Provide the (X, Y) coordinate of the cell's center where the given text is located.  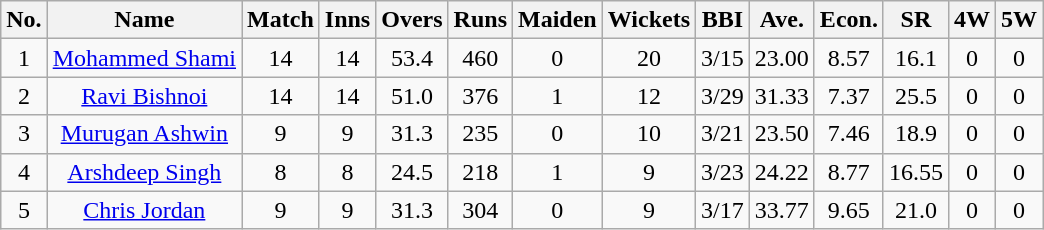
9.65 (848, 210)
Econ. (848, 20)
Chris Jordan (144, 210)
33.77 (782, 210)
SR (916, 20)
16.1 (916, 58)
376 (480, 96)
235 (480, 134)
8.77 (848, 172)
24.5 (412, 172)
Ravi Bishnoi (144, 96)
No. (24, 20)
4 (24, 172)
Name (144, 20)
5 (24, 210)
Murugan Ashwin (144, 134)
304 (480, 210)
12 (648, 96)
31.33 (782, 96)
21.0 (916, 210)
24.22 (782, 172)
23.00 (782, 58)
23.50 (782, 134)
16.55 (916, 172)
53.4 (412, 58)
51.0 (412, 96)
218 (480, 172)
Inns (347, 20)
3/17 (723, 210)
Maiden (558, 20)
25.5 (916, 96)
Ave. (782, 20)
7.37 (848, 96)
3/29 (723, 96)
Arshdeep Singh (144, 172)
18.9 (916, 134)
BBI (723, 20)
Mohammed Shami (144, 58)
20 (648, 58)
2 (24, 96)
3/21 (723, 134)
4W (972, 20)
Match (281, 20)
3/15 (723, 58)
Runs (480, 20)
5W (1020, 20)
7.46 (848, 134)
3 (24, 134)
460 (480, 58)
Overs (412, 20)
3/23 (723, 172)
8.57 (848, 58)
Wickets (648, 20)
10 (648, 134)
